Pinpoint the cell where the given text exists, returning its (X, Y) midpoint coordinate. 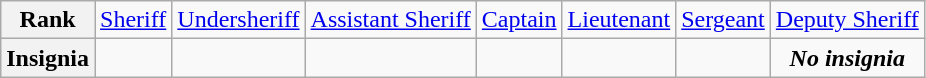
Sergeant (724, 20)
Rank (48, 20)
Sheriff (134, 20)
Assistant Sheriff (390, 20)
Undersheriff (238, 20)
Insignia (48, 58)
Captain (519, 20)
Lieutenant (619, 20)
Deputy Sheriff (847, 20)
No insignia (847, 58)
